Locate the cell with the specified text and output its [x, y] center coordinate. 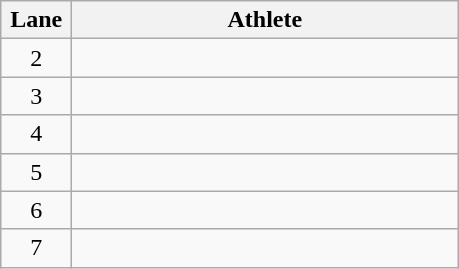
3 [36, 96]
7 [36, 248]
4 [36, 134]
6 [36, 210]
2 [36, 58]
Athlete [265, 20]
Lane [36, 20]
5 [36, 172]
